For the text-containing cell, return its midpoint in [X, Y] coordinate format. 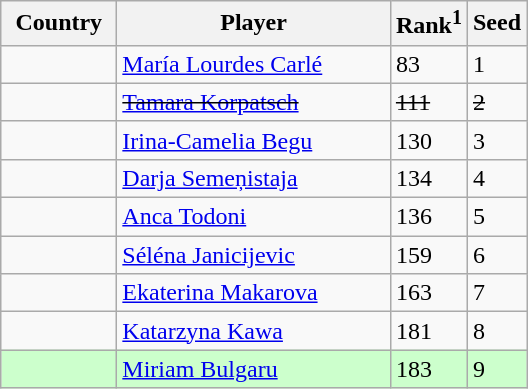
María Lourdes Carlé [254, 64]
163 [428, 293]
134 [428, 178]
Player [254, 24]
3 [496, 140]
Katarzyna Kawa [254, 331]
Ekaterina Makarova [254, 293]
111 [428, 102]
8 [496, 331]
1 [496, 64]
Rank1 [428, 24]
Séléna Janicijevic [254, 255]
6 [496, 255]
5 [496, 217]
Irina-Camelia Begu [254, 140]
7 [496, 293]
Darja Semeņistaja [254, 178]
183 [428, 369]
4 [496, 178]
9 [496, 369]
136 [428, 217]
Tamara Korpatsch [254, 102]
Miriam Bulgaru [254, 369]
130 [428, 140]
159 [428, 255]
2 [496, 102]
Seed [496, 24]
Country [59, 24]
Anca Todoni [254, 217]
181 [428, 331]
83 [428, 64]
